From the cell containing the given text, extract its center point as (X, Y) coordinate. 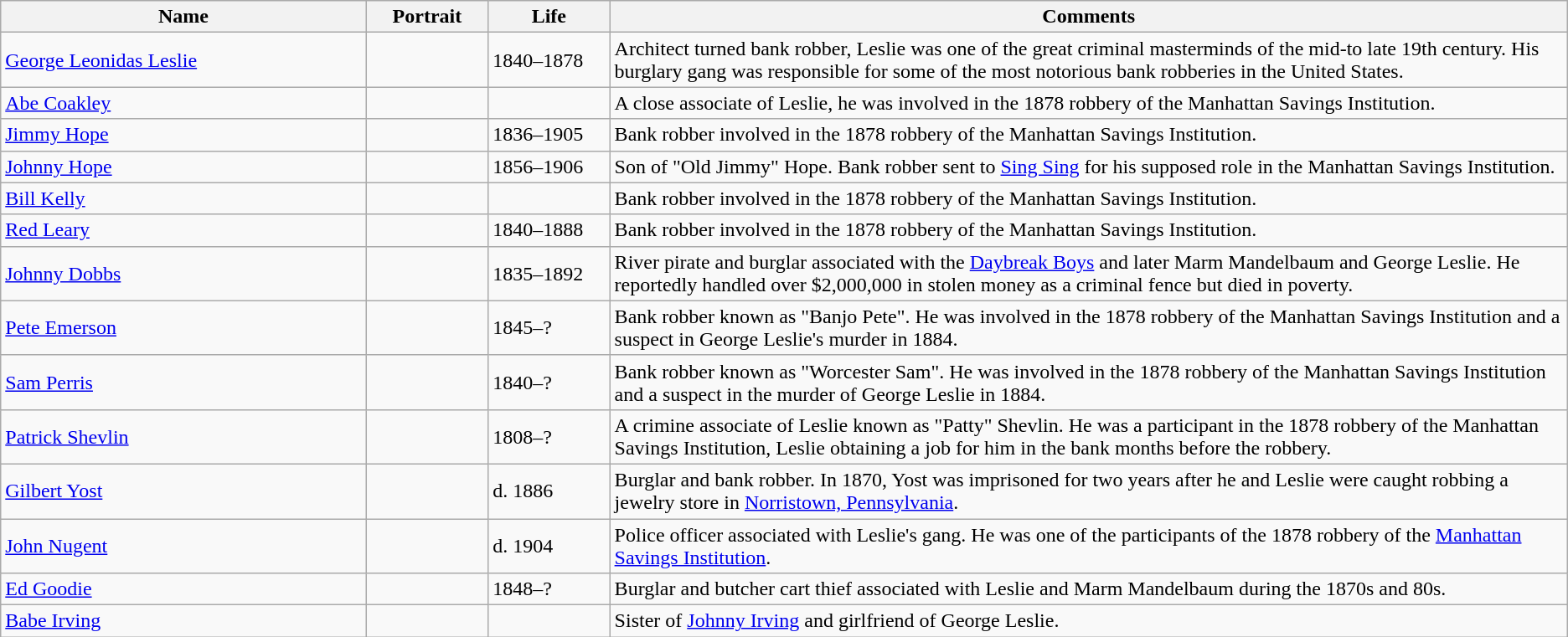
Comments (1089, 17)
1848–? (549, 589)
Johnny Hope (183, 167)
George Leonidas Leslie (183, 60)
Portrait (427, 17)
Sister of Johnny Irving and girlfriend of George Leslie. (1089, 621)
1845–? (549, 328)
Son of "Old Jimmy" Hope. Bank robber sent to Sing Sing for his supposed role in the Manhattan Savings Institution. (1089, 167)
1835–1892 (549, 273)
Police officer associated with Leslie's gang. He was one of the participants of the 1878 robbery of the Manhattan Savings Institution. (1089, 546)
Pete Emerson (183, 328)
Sam Perris (183, 382)
John Nugent (183, 546)
Jimmy Hope (183, 135)
Patrick Shevlin (183, 437)
Name (183, 17)
Abe Coakley (183, 103)
Johnny Dobbs (183, 273)
1856–1906 (549, 167)
1840–? (549, 382)
Red Leary (183, 230)
Babe Irving (183, 621)
1840–1888 (549, 230)
1840–1878 (549, 60)
Life (549, 17)
1836–1905 (549, 135)
d. 1904 (549, 546)
A close associate of Leslie, he was involved in the 1878 robbery of the Manhattan Savings Institution. (1089, 103)
Burglar and butcher cart thief associated with Leslie and Marm Mandelbaum during the 1870s and 80s. (1089, 589)
Bill Kelly (183, 198)
Gilbert Yost (183, 491)
Ed Goodie (183, 589)
1808–? (549, 437)
d. 1886 (549, 491)
